Identify which cell holds the provided text, then report its (x, y) central coordinate. 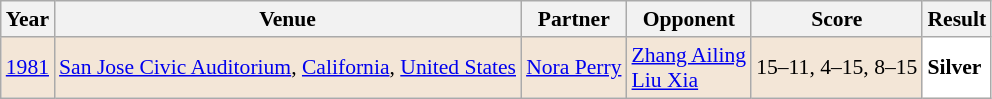
Nora Perry (574, 68)
Opponent (690, 19)
Silver (956, 68)
1981 (28, 68)
Year (28, 19)
Venue (288, 19)
Zhang Ailing Liu Xia (690, 68)
15–11, 4–15, 8–15 (836, 68)
San Jose Civic Auditorium, California, United States (288, 68)
Result (956, 19)
Partner (574, 19)
Score (836, 19)
